Scan for the cell matching the given text and deliver its [X, Y] coordinate at center. 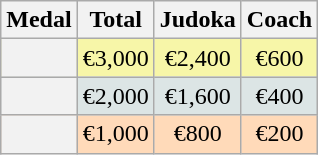
€2,000 [116, 96]
€1,600 [198, 96]
€600 [279, 58]
€1,000 [116, 134]
€200 [279, 134]
Coach [279, 20]
€400 [279, 96]
Judoka [198, 20]
€800 [198, 134]
Total [116, 20]
€2,400 [198, 58]
€3,000 [116, 58]
Medal [39, 20]
